Identify which cell holds the provided text, then report its [x, y] central coordinate. 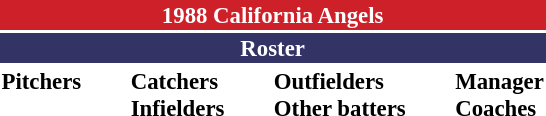
1988 California Angels [272, 15]
Roster [272, 48]
